Detect which cell encompasses the target text, then output its [X, Y] center coordinate. 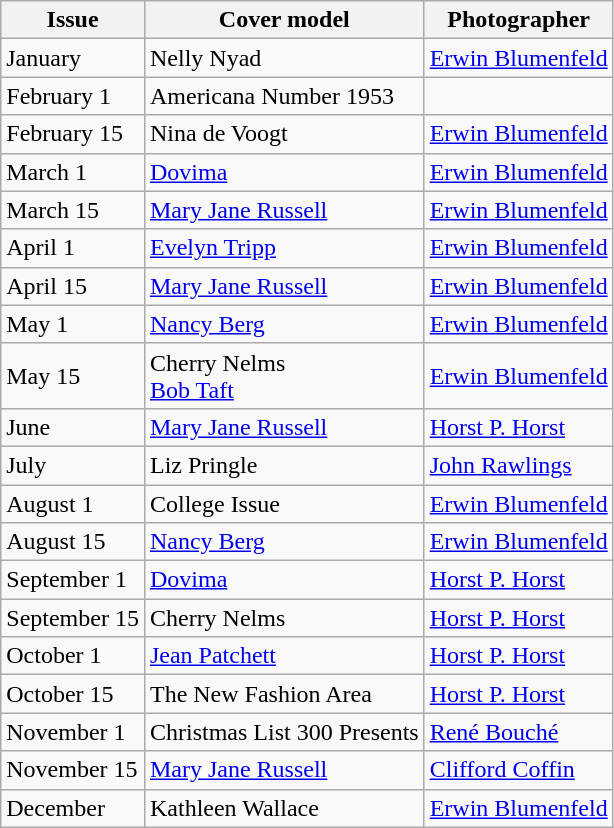
April 15 [73, 286]
Clifford Coffin [518, 770]
Liz Pringle [284, 465]
Issue [73, 20]
December [73, 808]
Kathleen Wallace [284, 808]
Cherry Nelms [284, 618]
Photographer [518, 20]
September 1 [73, 580]
November 15 [73, 770]
March 15 [73, 210]
February 1 [73, 96]
Evelyn Tripp [284, 248]
March 1 [73, 172]
August 1 [73, 503]
Americana Number 1953 [284, 96]
October 15 [73, 694]
The New Fashion Area [284, 694]
College Issue [284, 503]
Cover model [284, 20]
Nelly Nyad [284, 58]
June [73, 427]
René Bouché [518, 732]
April 1 [73, 248]
October 1 [73, 656]
Christmas List 300 Presents [284, 732]
Cherry NelmsBob Taft [284, 376]
November 1 [73, 732]
August 15 [73, 542]
January [73, 58]
Nina de Voogt [284, 134]
July [73, 465]
Jean Patchett [284, 656]
February 15 [73, 134]
May 1 [73, 324]
September 15 [73, 618]
May 15 [73, 376]
John Rawlings [518, 465]
